Pinpoint the cell where the given text exists, returning its [x, y] midpoint coordinate. 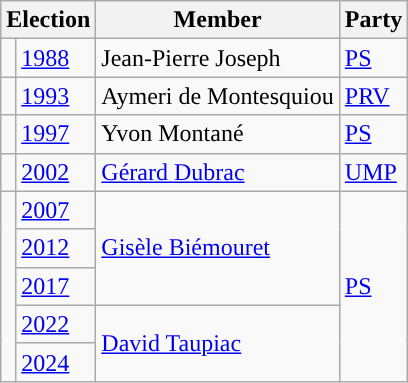
Party [373, 20]
2017 [56, 286]
2022 [56, 324]
UMP [373, 172]
2007 [56, 210]
David Taupiac [218, 343]
1993 [56, 96]
1997 [56, 134]
Jean-Pierre Joseph [218, 58]
Yvon Montané [218, 134]
Aymeri de Montesquiou [218, 96]
2002 [56, 172]
Election [48, 20]
PRV [373, 96]
2024 [56, 362]
Gisèle Biémouret [218, 248]
2012 [56, 248]
Gérard Dubrac [218, 172]
1988 [56, 58]
Member [218, 20]
